Determine the (X, Y) coordinate at the center of the cell enclosing the given text.  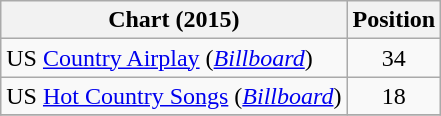
18 (394, 96)
US Hot Country Songs (Billboard) (174, 96)
Position (394, 20)
34 (394, 58)
US Country Airplay (Billboard) (174, 58)
Chart (2015) (174, 20)
